Scan for the cell matching the given text and deliver its (x, y) coordinate at center. 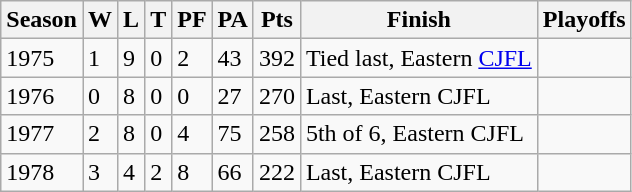
43 (232, 58)
270 (276, 96)
66 (232, 172)
Playoffs (584, 20)
5th of 6, Eastern CJFL (418, 134)
258 (276, 134)
1975 (42, 58)
1978 (42, 172)
Season (42, 20)
Finish (418, 20)
222 (276, 172)
9 (132, 58)
1 (100, 58)
L (132, 20)
T (158, 20)
PA (232, 20)
Pts (276, 20)
3 (100, 172)
1977 (42, 134)
Tied last, Eastern CJFL (418, 58)
27 (232, 96)
PF (192, 20)
W (100, 20)
75 (232, 134)
1976 (42, 96)
392 (276, 58)
